Provide the (X, Y) coordinate of the cell's center where the given text is located.  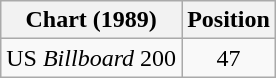
Position (229, 20)
Chart (1989) (92, 20)
US Billboard 200 (92, 58)
47 (229, 58)
